Capture the cell that displays the provided text and extract its [x, y] central coordinate. 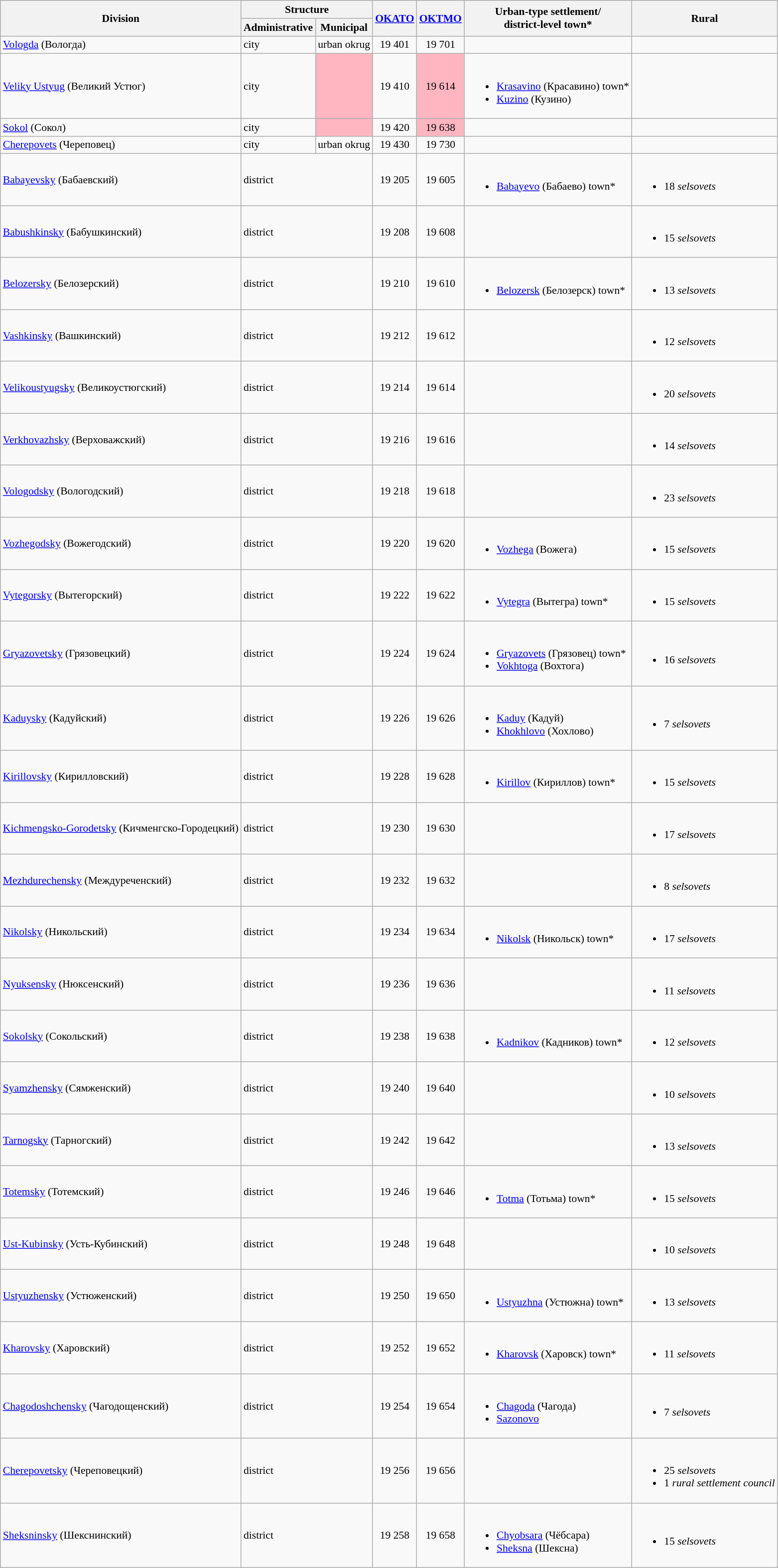
19 640 [440, 1088]
19 236 [394, 984]
19 654 [440, 1406]
Tarnogsky (Тарногский) [121, 1140]
19 608 [440, 232]
Ustyuzhna (Устюжна) town* [548, 1296]
25 selsovets1 rural settlement council [704, 1471]
19 620 [440, 543]
19 430 [394, 145]
19 618 [440, 491]
16 selsovets [704, 654]
Mezhdurechensky (Междуреченский) [121, 880]
19 216 [394, 440]
18 selsovets [704, 180]
19 624 [440, 654]
Kharovsk (Харовск) town* [548, 1348]
19 410 [394, 86]
Totma (Тотьма) town* [548, 1192]
Nikolsk (Никольск) town* [548, 932]
Vytegorsky (Вытегорский) [121, 595]
19 205 [394, 180]
Belozersky (Белозерский) [121, 284]
19 610 [440, 284]
Totemsky (Тотемский) [121, 1192]
19 650 [440, 1296]
Chagoda (Чагода)Sazonovo [548, 1406]
19 210 [394, 284]
19 646 [440, 1192]
Vashkinsky (Вашкинский) [121, 336]
19 250 [394, 1296]
8 selsovets [704, 880]
19 628 [440, 776]
19 228 [394, 776]
Vozhegodsky (Вожегодский) [121, 543]
23 selsovets [704, 491]
Vozhega (Вожега) [548, 543]
Ust-Kubinsky (Усть-Кубинский) [121, 1244]
Kaduy (Кадуй)Khokhlovo (Хохлово) [548, 719]
19 208 [394, 232]
19 248 [394, 1244]
Kirillov (Кириллов) town* [548, 776]
19 652 [440, 1348]
Cherepovetsky (Череповецкий) [121, 1471]
19 634 [440, 932]
Chyobsara (Чёбсара)Sheksna (Шексна) [548, 1535]
Veliky Ustyug (Великий Устюг) [121, 86]
19 220 [394, 543]
19 254 [394, 1406]
Krasavino (Красавино) town*Kuzino (Кузино) [548, 86]
Division [121, 18]
19 212 [394, 336]
Sheksninsky (Шекснинский) [121, 1535]
19 626 [440, 719]
19 648 [440, 1244]
Administrative [278, 27]
19 701 [440, 45]
19 226 [394, 719]
Vologda (Вологда) [121, 45]
19 420 [394, 127]
19 616 [440, 440]
19 240 [394, 1088]
19 636 [440, 984]
19 258 [394, 1535]
19 622 [440, 595]
19 222 [394, 595]
19 224 [394, 654]
19 642 [440, 1140]
Kirillovsky (Кирилловский) [121, 776]
19 230 [394, 829]
Rural [704, 18]
Gryazovets (Грязовец) town*Vokhtoga (Вохтога) [548, 654]
Kichmengsko-Gorodetsky (Кичменгско-Городецкий) [121, 829]
Sokol (Сокол) [121, 127]
19 246 [394, 1192]
Syamzhensky (Сямженский) [121, 1088]
Ustyuzhensky (Устюженский) [121, 1296]
Velikoustyugsky (Великоустюгский) [121, 387]
Urban-type settlement/district-level town* [548, 18]
19 730 [440, 145]
Nyuksensky (Нюксенский) [121, 984]
Sokolsky (Сокольский) [121, 1036]
19 632 [440, 880]
19 401 [394, 45]
Chagodoshchensky (Чагодощенский) [121, 1406]
19 612 [440, 336]
OKATO [394, 18]
Kharovsky (Харовский) [121, 1348]
14 selsovets [704, 440]
19 630 [440, 829]
19 238 [394, 1036]
19 656 [440, 1471]
Vytegra (Вытегра) town* [548, 595]
Babayevsky (Бабаевский) [121, 180]
19 218 [394, 491]
19 232 [394, 880]
Babayevo (Бабаево) town* [548, 180]
Kaduysky (Кадуйский) [121, 719]
19 252 [394, 1348]
19 214 [394, 387]
Municipal [344, 27]
19 256 [394, 1471]
Kadnikov (Кадников) town* [548, 1036]
OKTMO [440, 18]
Vologodsky (Вологодский) [121, 491]
19 658 [440, 1535]
Nikolsky (Никольский) [121, 932]
Verkhovazhsky (Верховажский) [121, 440]
Babushkinsky (Бабушкинский) [121, 232]
19 234 [394, 932]
Structure [307, 9]
Belozersk (Белозерск) town* [548, 284]
Gryazovetsky (Грязовецкий) [121, 654]
20 selsovets [704, 387]
19 605 [440, 180]
Cherepovets (Череповец) [121, 145]
19 242 [394, 1140]
